Identify which cell holds the provided text, then report its [X, Y] central coordinate. 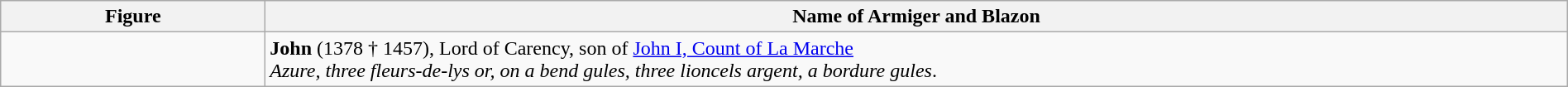
Name of Armiger and Blazon [916, 17]
Figure [133, 17]
